Output the (X, Y) coordinate of the center of the cell containing the given text.  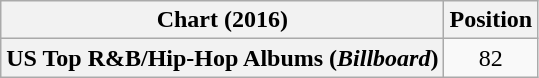
US Top R&B/Hip-Hop Albums (Billboard) (222, 58)
82 (491, 58)
Chart (2016) (222, 20)
Position (491, 20)
